Return (x, y) of the center of cell containing provided text 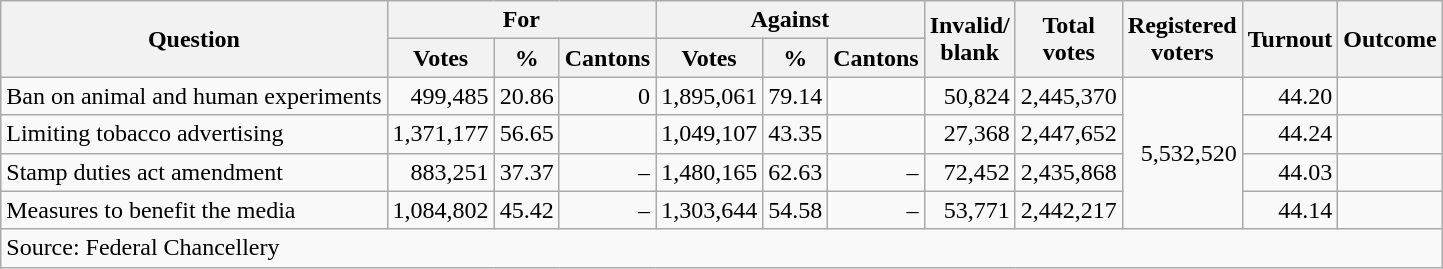
Invalid/blank (970, 39)
45.42 (526, 210)
883,251 (440, 172)
1,049,107 (710, 134)
53,771 (970, 210)
Against (790, 20)
Ban on animal and human experiments (194, 96)
27,368 (970, 134)
72,452 (970, 172)
5,532,520 (1182, 153)
Turnout (1290, 39)
Stamp duties act amendment (194, 172)
1,480,165 (710, 172)
1,895,061 (710, 96)
50,824 (970, 96)
Totalvotes (1068, 39)
Measures to benefit the media (194, 210)
Outcome (1390, 39)
Question (194, 39)
1,303,644 (710, 210)
44.03 (1290, 172)
43.35 (796, 134)
44.14 (1290, 210)
54.58 (796, 210)
2,435,868 (1068, 172)
2,442,217 (1068, 210)
0 (607, 96)
1,084,802 (440, 210)
20.86 (526, 96)
2,447,652 (1068, 134)
For (522, 20)
499,485 (440, 96)
Limiting tobacco advertising (194, 134)
37.37 (526, 172)
2,445,370 (1068, 96)
Registeredvoters (1182, 39)
44.24 (1290, 134)
79.14 (796, 96)
1,371,177 (440, 134)
Source: Federal Chancellery (722, 248)
56.65 (526, 134)
62.63 (796, 172)
44.20 (1290, 96)
